Capture the cell that displays the provided text and extract its [X, Y] central coordinate. 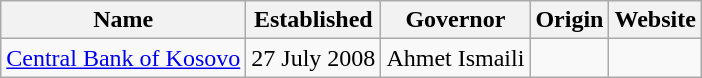
27 July 2008 [314, 58]
Ahmet Ismaili [456, 58]
Central Bank of Kosovo [124, 58]
Governor [456, 20]
Name [124, 20]
Origin [570, 20]
Established [314, 20]
Website [655, 20]
